Provide the (x, y) coordinate of the cell's center where the given text is located.  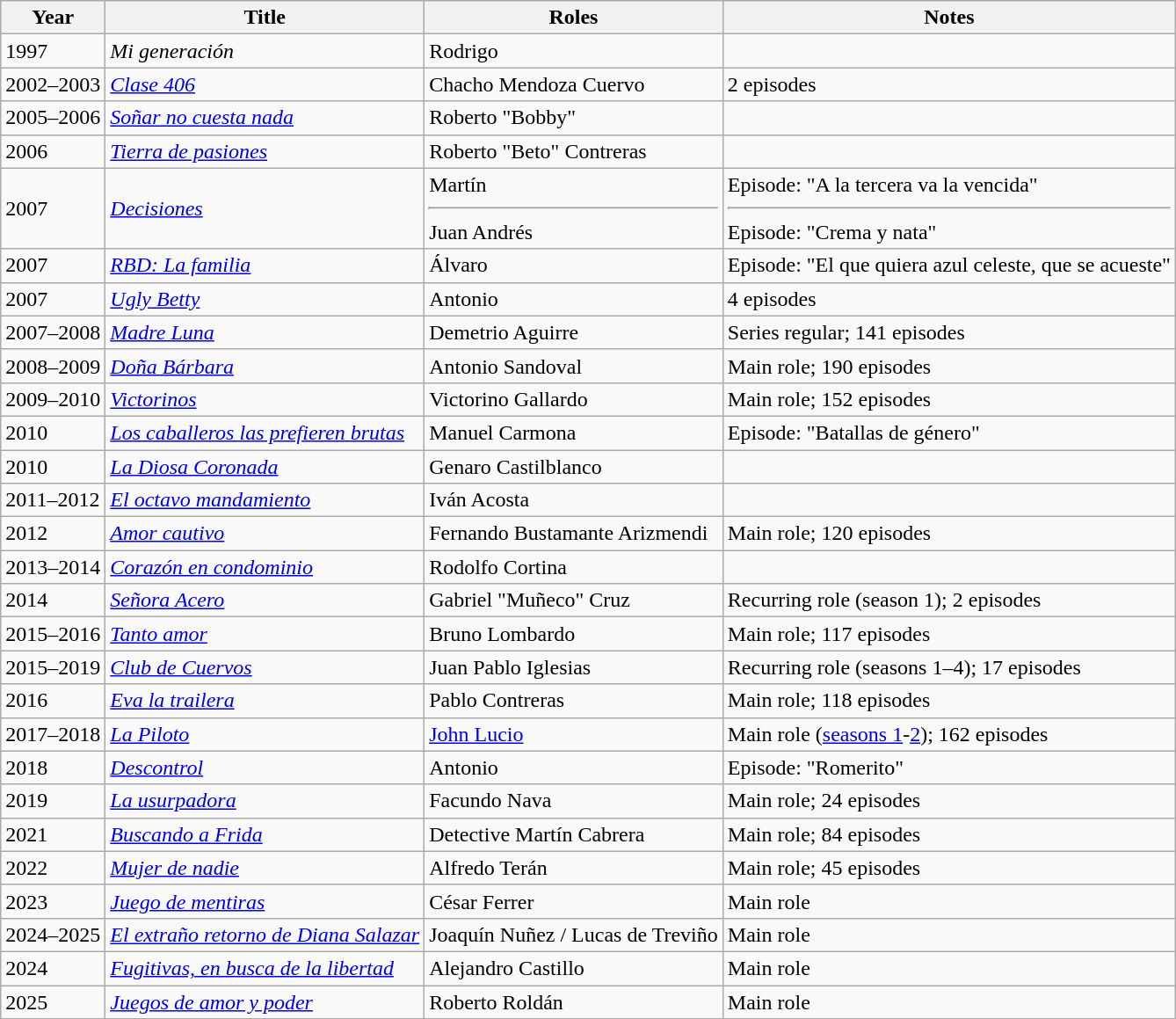
Roberto Roldán (574, 1001)
Rodolfo Cortina (574, 567)
Main role; 84 episodes (949, 834)
Juegos de amor y poder (265, 1001)
Recurring role (season 1); 2 episodes (949, 600)
Chacho Mendoza Cuervo (574, 84)
2018 (53, 768)
Alejandro Castillo (574, 968)
Victorinos (265, 399)
Episode: "Romerito" (949, 768)
Álvaro (574, 266)
Roberto "Beto" Contreras (574, 151)
El extraño retorno de Diana Salazar (265, 935)
Club de Cuervos (265, 667)
Iván Acosta (574, 500)
Buscando a Frida (265, 834)
2025 (53, 1001)
Main role; 118 episodes (949, 701)
2024–2025 (53, 935)
Juan Pablo Iglesias (574, 667)
2021 (53, 834)
2013–2014 (53, 567)
Decisiones (265, 208)
Descontrol (265, 768)
Detective Martín Cabrera (574, 834)
2012 (53, 534)
2019 (53, 801)
4 episodes (949, 299)
Mujer de nadie (265, 868)
César Ferrer (574, 901)
Señora Acero (265, 600)
2006 (53, 151)
2007–2008 (53, 332)
2005–2006 (53, 118)
2009–2010 (53, 399)
2015–2019 (53, 667)
Main role; 120 episodes (949, 534)
Fugitivas, en busca de la libertad (265, 968)
Joaquín Nuñez / Lucas de Treviño (574, 935)
MartínJuan Andrés (574, 208)
2024 (53, 968)
2017–2018 (53, 734)
Fernando Bustamante Arizmendi (574, 534)
Roles (574, 18)
Gabriel "Muñeco" Cruz (574, 600)
Title (265, 18)
Amor cautivo (265, 534)
1997 (53, 51)
Episode: "El que quiera azul celeste, que se acueste" (949, 266)
Mi generación (265, 51)
Bruno Lombardo (574, 634)
Main role (seasons 1-2); 162 episodes (949, 734)
Year (53, 18)
Recurring role (seasons 1–4); 17 episodes (949, 667)
Pablo Contreras (574, 701)
Main role; 24 episodes (949, 801)
Series regular; 141 episodes (949, 332)
Genaro Castilblanco (574, 467)
2002–2003 (53, 84)
John Lucio (574, 734)
Alfredo Terán (574, 868)
La usurpadora (265, 801)
Manuel Carmona (574, 433)
Doña Bárbara (265, 366)
2 episodes (949, 84)
Notes (949, 18)
Main role; 190 episodes (949, 366)
Roberto "Bobby" (574, 118)
Demetrio Aguirre (574, 332)
2016 (53, 701)
Tanto amor (265, 634)
2008–2009 (53, 366)
Los caballeros las prefieren brutas (265, 433)
El octavo mandamiento (265, 500)
Episode: "A la tercera va la vencida"Episode: "Crema y nata" (949, 208)
Episode: "Batallas de género" (949, 433)
Victorino Gallardo (574, 399)
Main role; 117 episodes (949, 634)
Main role; 45 episodes (949, 868)
La Piloto (265, 734)
2022 (53, 868)
Madre Luna (265, 332)
Facundo Nava (574, 801)
Tierra de pasiones (265, 151)
Soñar no cuesta nada (265, 118)
2011–2012 (53, 500)
La Diosa Coronada (265, 467)
Antonio Sandoval (574, 366)
RBD: La familia (265, 266)
Clase 406 (265, 84)
Corazón en condominio (265, 567)
2014 (53, 600)
2015–2016 (53, 634)
Eva la trailera (265, 701)
Juego de mentiras (265, 901)
Main role; 152 episodes (949, 399)
Rodrigo (574, 51)
2023 (53, 901)
Ugly Betty (265, 299)
